Return (x, y) of the center of cell containing provided text 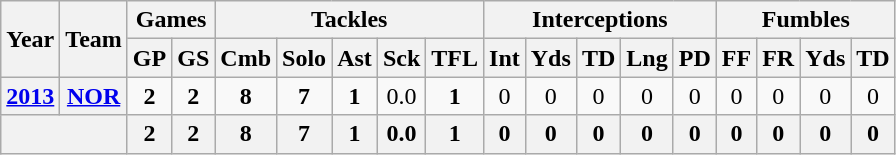
Solo (304, 58)
Lng (647, 58)
Interceptions (600, 20)
Cmb (246, 58)
Year (30, 39)
PD (694, 58)
FF (736, 58)
TFL (455, 58)
Sck (401, 58)
Games (170, 20)
Ast (355, 58)
Team (94, 39)
2013 (30, 96)
GP (149, 58)
Int (505, 58)
Fumbles (806, 20)
FR (778, 58)
NOR (94, 96)
Tackles (350, 20)
GS (194, 58)
